Pinpoint the cell where the given text exists, returning its [X, Y] midpoint coordinate. 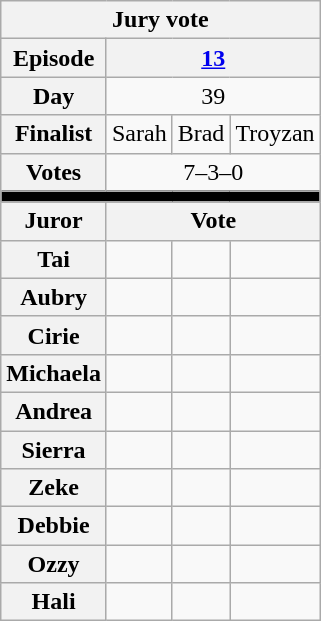
7–3–0 [213, 172]
Cirie [54, 335]
Votes [54, 172]
Debbie [54, 526]
Finalist [54, 134]
13 [213, 58]
Troyzan [275, 134]
Sarah [139, 134]
Andrea [54, 411]
Hali [54, 602]
Episode [54, 58]
Sierra [54, 449]
Ozzy [54, 564]
Michaela [54, 373]
Jury vote [160, 20]
Vote [213, 221]
Zeke [54, 488]
39 [213, 96]
Aubry [54, 297]
Brad [201, 134]
Tai [54, 259]
Juror [54, 221]
Day [54, 96]
